Search for the cell housing the specified text and yield its (X, Y) center coordinate. 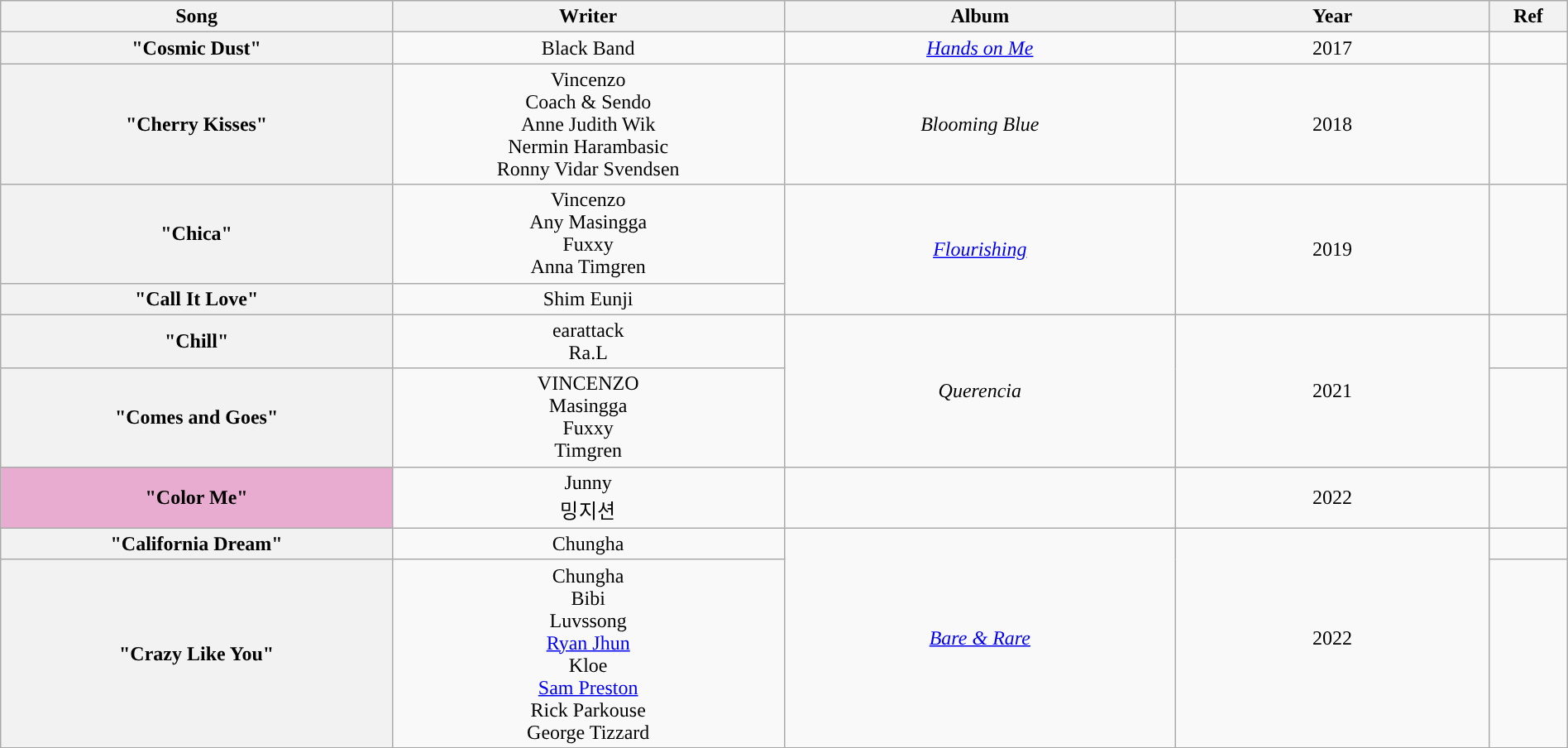
Bare & Rare (980, 637)
VincenzoCoach & SendoAnne Judith WikNermin HarambasicRonny Vidar Svendsen (588, 124)
Shim Eunji (588, 299)
"Crazy Like You" (197, 654)
Black Band (588, 48)
earattackRa.L (588, 341)
Album (980, 17)
2021 (1333, 391)
Blooming Blue (980, 124)
ChunghaBibiLuvssongRyan JhunKloeSam PrestonRick ParkouseGeorge Tizzard (588, 654)
2019 (1333, 250)
Song (197, 17)
Year (1333, 17)
"Color Me" (197, 497)
"Chica" (197, 233)
"Cosmic Dust" (197, 48)
2017 (1333, 48)
"California Dream" (197, 544)
Chungha (588, 544)
2018 (1333, 124)
"Comes and Goes" (197, 417)
"Chill" (197, 341)
Ref (1528, 17)
Junny밍지션 (588, 497)
VincenzoAny MasinggaFuxxyAnna Timgren (588, 233)
Hands on Me (980, 48)
Writer (588, 17)
VINCENZOMasinggaFuxxyTimgren (588, 417)
Flourishing (980, 250)
"Call It Love" (197, 299)
"Cherry Kisses" (197, 124)
Querencia (980, 391)
